For the text-containing cell, return its midpoint in (X, Y) coordinate format. 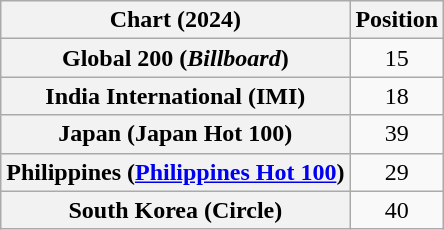
Japan (Japan Hot 100) (176, 134)
Position (397, 20)
South Korea (Circle) (176, 210)
15 (397, 58)
Chart (2024) (176, 20)
39 (397, 134)
18 (397, 96)
40 (397, 210)
Philippines (Philippines Hot 100) (176, 172)
29 (397, 172)
Global 200 (Billboard) (176, 58)
India International (IMI) (176, 96)
